Provide the [X, Y] coordinate of the cell's center where the given text is located.  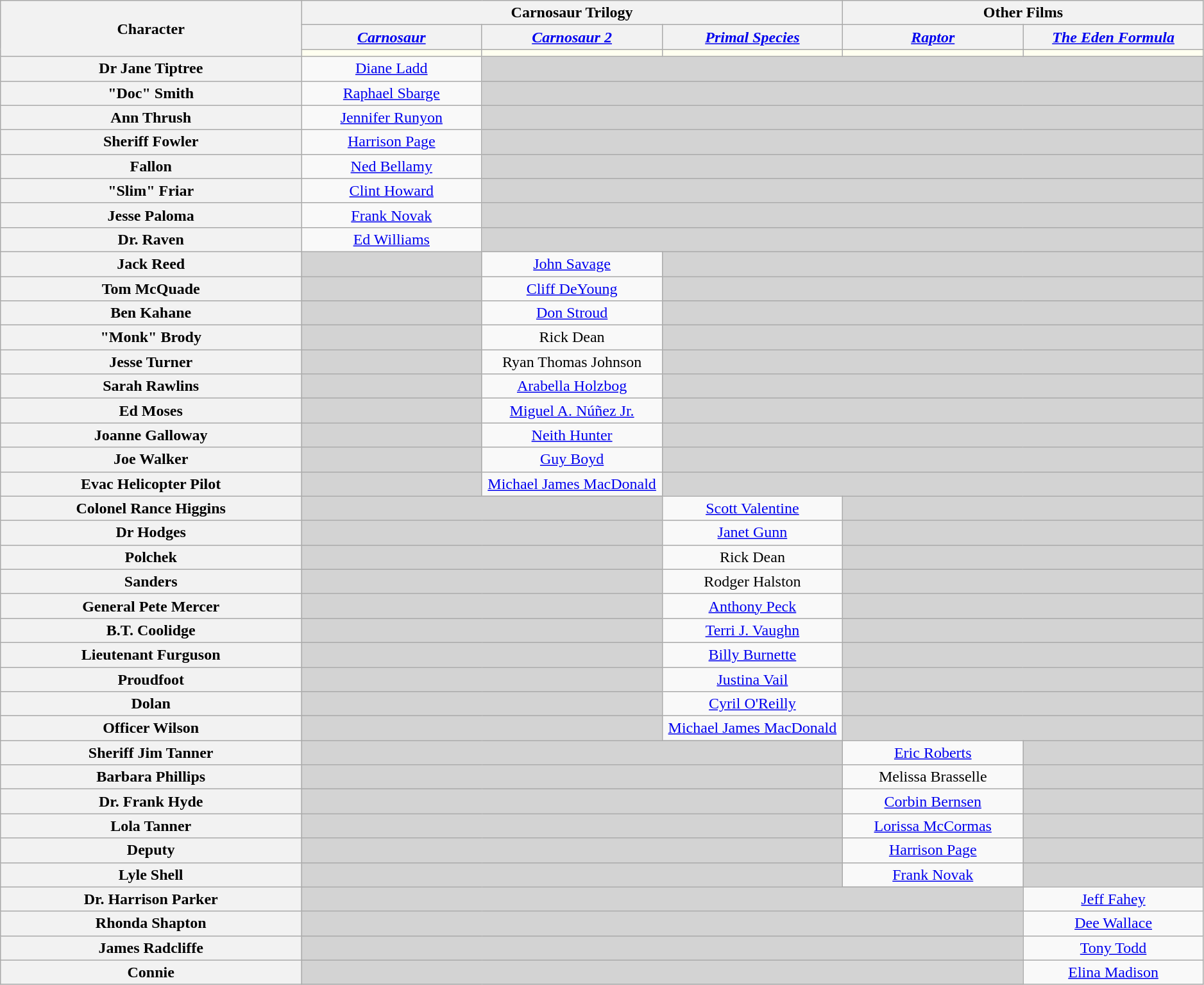
Carnosaur 2 [572, 37]
Dee Wallace [1114, 923]
Guy Boyd [572, 459]
Polchek [151, 557]
Lieutenant Furguson [151, 655]
Ed Williams [391, 239]
Don Stroud [572, 313]
Joe Walker [151, 459]
Primal Species [752, 37]
Rodger Halston [752, 581]
Character [151, 28]
Fallon [151, 166]
Evac Helicopter Pilot [151, 484]
Corbin Bernsen [933, 801]
"Slim" Friar [151, 191]
Other Films [1024, 13]
Proudfoot [151, 680]
Raptor [933, 37]
Connie [151, 972]
Dr Hodges [151, 533]
Dr Jane Tiptree [151, 69]
Jennifer Runyon [391, 117]
Dr. Harrison Parker [151, 899]
Terri J. Vaughn [752, 630]
Dolan [151, 704]
Eric Roberts [933, 753]
Anthony Peck [752, 606]
Ryan Thomas Johnson [572, 362]
Joanne Galloway [151, 435]
Justina Vail [752, 680]
Cliff DeYoung [572, 288]
Ed Moses [151, 411]
Ann Thrush [151, 117]
The Eden Formula [1114, 37]
Jeff Fahey [1114, 899]
Billy Burnette [752, 655]
Ben Kahane [151, 313]
Janet Gunn [752, 533]
Clint Howard [391, 191]
Deputy [151, 850]
Jesse Paloma [151, 215]
Neith Hunter [572, 435]
John Savage [572, 264]
Lola Tanner [151, 826]
Sarah Rawlins [151, 386]
"Monk" Brody [151, 338]
"Doc" Smith [151, 93]
Cyril O'Reilly [752, 704]
Dr. Raven [151, 239]
Officer Wilson [151, 728]
Arabella Holzbog [572, 386]
Lorissa McCormas [933, 826]
Carnosaur [391, 37]
Sanders [151, 581]
Ned Bellamy [391, 166]
Carnosaur Trilogy [572, 13]
Jack Reed [151, 264]
Dr. Frank Hyde [151, 801]
Jesse Turner [151, 362]
Sheriff Jim Tanner [151, 753]
B.T. Coolidge [151, 630]
Colonel Rance Higgins [151, 508]
Sheriff Fowler [151, 142]
Tony Todd [1114, 948]
Raphael Sbarge [391, 93]
Elina Madison [1114, 972]
General Pete Mercer [151, 606]
Tom McQuade [151, 288]
Diane Ladd [391, 69]
Barbara Phillips [151, 777]
Melissa Brasselle [933, 777]
James Radcliffe [151, 948]
Scott Valentine [752, 508]
Miguel A. Núñez Jr. [572, 411]
Lyle Shell [151, 875]
Rhonda Shapton [151, 923]
